Find where the given text appears and provide that cell's center as (x, y) coordinate. 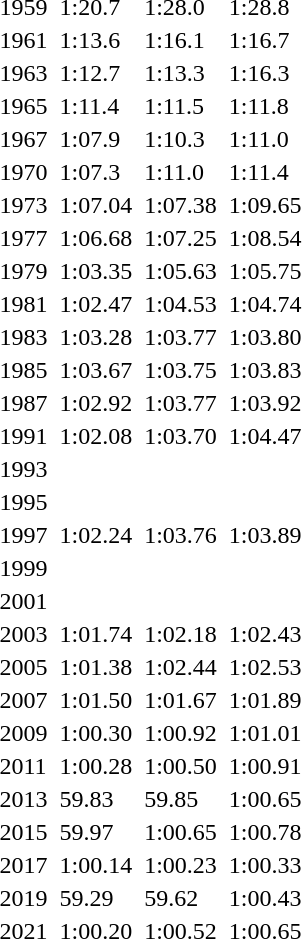
1:05.63 (181, 271)
1:12.7 (96, 73)
1:10.3 (181, 139)
1:03.75 (181, 370)
1:00.30 (96, 733)
1:11.4 (96, 106)
1:02.47 (96, 304)
1:16.1 (181, 40)
1:13.3 (181, 73)
1:01.67 (181, 700)
59.83 (96, 799)
59.97 (96, 832)
1:04.53 (181, 304)
1:02.18 (181, 634)
1:03.76 (181, 535)
1:00.28 (96, 766)
1:00.92 (181, 733)
1:01.38 (96, 667)
1:03.28 (96, 337)
1:00.65 (181, 832)
1:07.9 (96, 139)
59.85 (181, 799)
1:02.24 (96, 535)
1:01.50 (96, 700)
1:03.67 (96, 370)
1:03.70 (181, 436)
1:07.04 (96, 205)
1:07.38 (181, 205)
1:01.74 (96, 634)
1:02.44 (181, 667)
1:00.50 (181, 766)
1:13.6 (96, 40)
1:11.0 (181, 172)
1:00.23 (181, 865)
59.29 (96, 898)
1:11.5 (181, 106)
1:03.35 (96, 271)
1:07.25 (181, 238)
1:02.92 (96, 403)
1:06.68 (96, 238)
1:07.3 (96, 172)
1:02.08 (96, 436)
1:00.14 (96, 865)
59.62 (181, 898)
